Return the (X, Y) coordinate for the center point of the cell that contains the specified text.  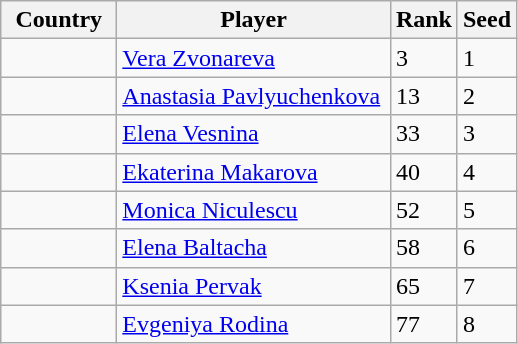
4 (486, 172)
40 (424, 172)
8 (486, 324)
7 (486, 286)
Player (254, 20)
2 (486, 96)
Elena Baltacha (254, 248)
6 (486, 248)
65 (424, 286)
Anastasia Pavlyuchenkova (254, 96)
Monica Niculescu (254, 210)
58 (424, 248)
52 (424, 210)
77 (424, 324)
1 (486, 58)
13 (424, 96)
Elena Vesnina (254, 134)
Vera Zvonareva (254, 58)
Evgeniya Rodina (254, 324)
Seed (486, 20)
33 (424, 134)
Rank (424, 20)
5 (486, 210)
Ksenia Pervak (254, 286)
Country (59, 20)
Ekaterina Makarova (254, 172)
